Pinpoint the cell where the given text exists, returning its [x, y] midpoint coordinate. 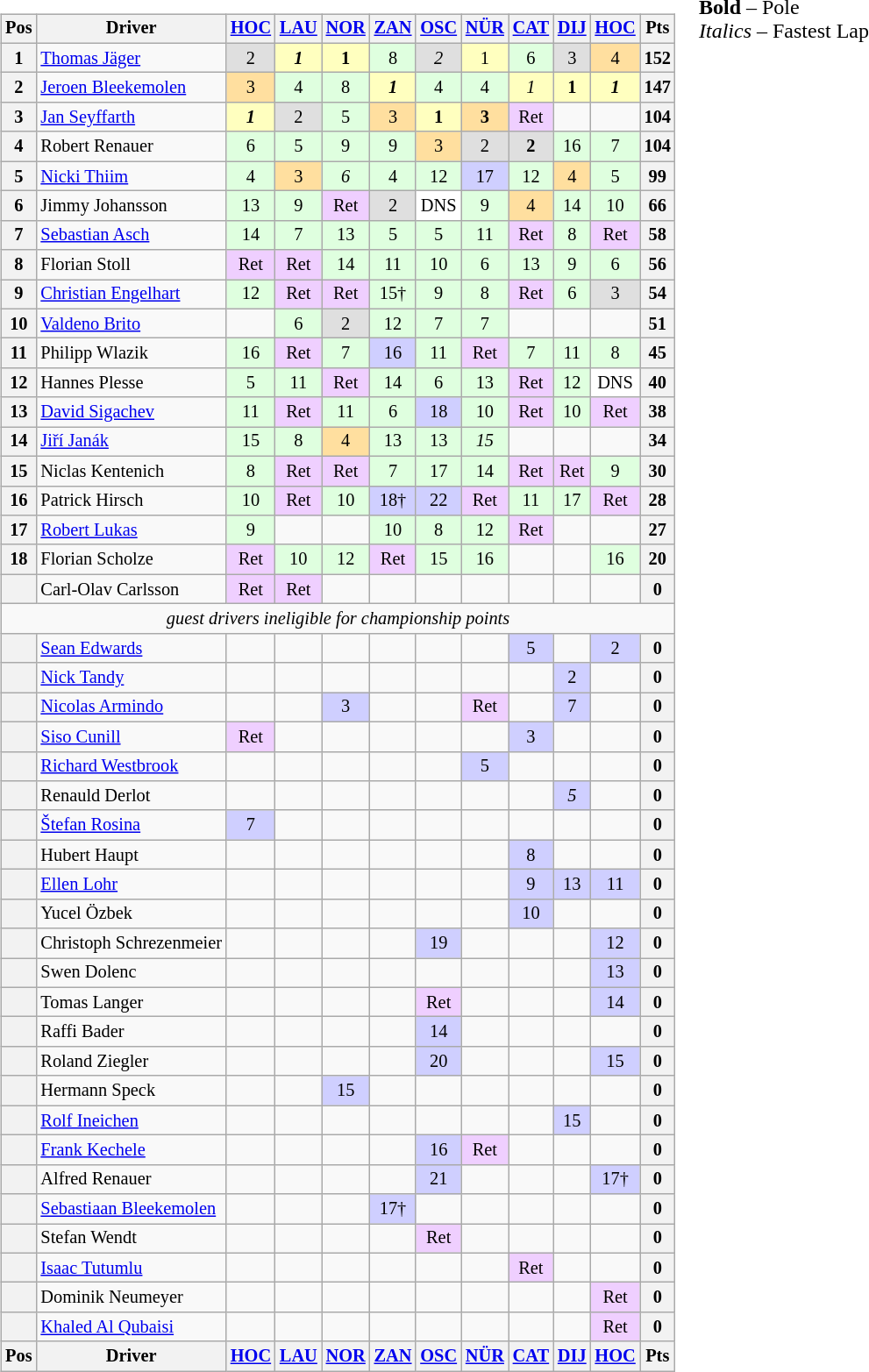
99 [658, 176]
38 [658, 412]
Nick Tandy [131, 678]
30 [658, 471]
54 [658, 295]
Christian Engelhart [131, 295]
21 [438, 1179]
Christoph Schrezenmeier [131, 943]
Jiří Janák [131, 442]
147 [658, 88]
Sebastian Asch [131, 235]
Thomas Jäger [131, 58]
Isaac Tutumlu [131, 1268]
45 [658, 353]
Roland Ziegler [131, 1062]
66 [658, 206]
Renauld Derlot [131, 796]
Siso Cunill [131, 736]
Rolf Ineichen [131, 1120]
Niclas Kentenich [131, 471]
34 [658, 442]
15† [393, 295]
Nicolas Armindo [131, 707]
Khaled Al Qubaisi [131, 1327]
Patrick Hirsch [131, 501]
Hannes Plesse [131, 383]
Swen Dolenc [131, 973]
Richard Westbrook [131, 766]
152 [658, 58]
Dominik Neumeyer [131, 1297]
Sean Edwards [131, 648]
18† [393, 501]
51 [658, 323]
22 [438, 501]
27 [658, 530]
58 [658, 235]
Hubert Haupt [131, 855]
Štefan Rosina [131, 825]
Raffi Bader [131, 1032]
Stefan Wendt [131, 1239]
Ellen Lohr [131, 885]
19 [438, 943]
Jimmy Johansson [131, 206]
Philipp Wlazik [131, 353]
Robert Renauer [131, 146]
Valdeno Brito [131, 323]
40 [658, 383]
Jeroen Bleekemolen [131, 88]
Frank Kechele [131, 1150]
Hermann Speck [131, 1091]
Yucel Özbek [131, 913]
Sebastiaan Bleekemolen [131, 1209]
56 [658, 265]
Florian Scholze [131, 559]
David Sigachev [131, 412]
Tomas Langer [131, 1002]
Carl-Olav Carlsson [131, 589]
Florian Stoll [131, 265]
guest drivers ineligible for championship points [338, 619]
Nicki Thiim [131, 176]
Alfred Renauer [131, 1179]
28 [658, 501]
Robert Lukas [131, 530]
Jan Seyffarth [131, 117]
